Return (x, y) of the center of cell containing provided text 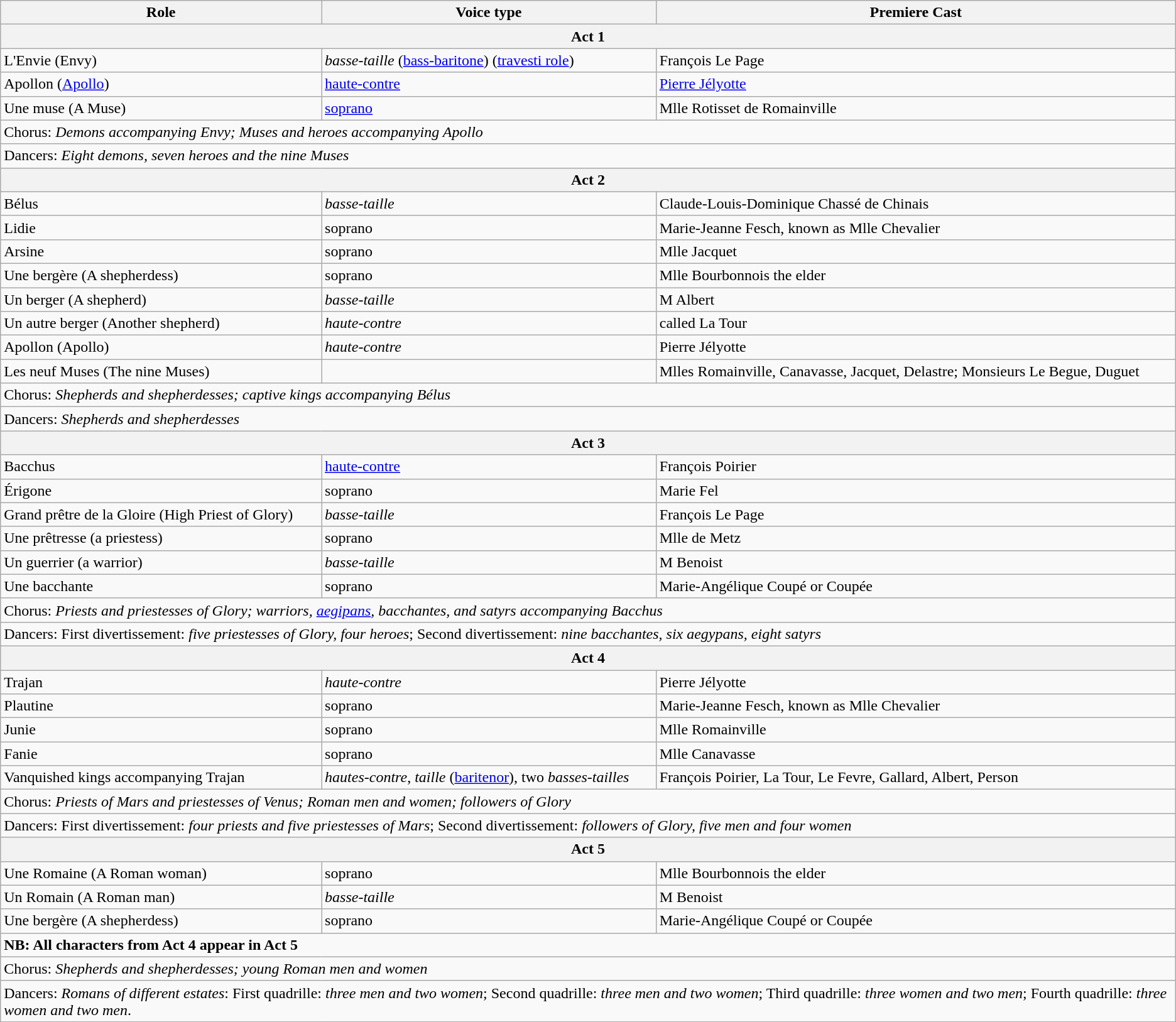
Junie (161, 730)
Mlle Romainville (916, 730)
Act 2 (588, 180)
Plautine (161, 706)
François Poirier, La Tour, Le Fevre, Gallard, Albert, Person (916, 778)
Act 5 (588, 849)
Mlles Romainville, Canavasse, Jacquet, Delastre; Monsieurs Le Begue, Duguet (916, 371)
Voice type (489, 13)
Chorus: Shepherds and shepherdesses; captive kings accompanying Bélus (588, 395)
Premiere Cast (916, 13)
Un berger (A shepherd) (161, 300)
Érigone (161, 491)
Bacchus (161, 467)
Mlle Canavasse (916, 754)
Chorus: Shepherds and shepherdesses; young Roman men and women (588, 969)
Act 3 (588, 443)
Act 1 (588, 36)
Mlle de Metz (916, 538)
hautes-contre, taille (baritenor), two basses-tailles (489, 778)
Vanquished kings accompanying Trajan (161, 778)
Act 4 (588, 658)
Chorus: Priests and priestesses of Glory; warriors, aegipans, bacchantes, and satyrs accompanying Bacchus (588, 610)
Arsine (161, 251)
Une bacchante (161, 586)
Un Romain (A Roman man) (161, 897)
Chorus: Priests of Mars and priestesses of Venus; Roman men and women; followers of Glory (588, 802)
Les neuf Muses (The nine Muses) (161, 371)
François Poirier (916, 467)
Dancers: Shepherds and shepherdesses (588, 419)
M Albert (916, 300)
Grand prêtre de la Gloire (High Priest of Glory) (161, 514)
Lidie (161, 227)
Dancers: First divertissement: four priests and five priestesses of Mars; Second divertissement: followers of Glory, five men and four women (588, 825)
Un autre berger (Another shepherd) (161, 323)
Claude-Louis-Dominique Chassé de Chinais (916, 204)
Une Romaine (A Roman woman) (161, 873)
basse-taille (bass-baritone) (travesti role) (489, 60)
Chorus: Demons accompanying Envy; Muses and heroes accompanying Apollo (588, 132)
Dancers: First divertissement: five priestesses of Glory, four heroes; Second divertissement: nine bacchantes, six aegypans, eight satyrs (588, 634)
Bélus (161, 204)
Une muse (A Muse) (161, 108)
Dancers: Eight demons, seven heroes and the nine Muses (588, 156)
called La Tour (916, 323)
Trajan (161, 682)
Un guerrier (a warrior) (161, 562)
NB: All characters from Act 4 appear in Act 5 (588, 945)
L'Envie (Envy) (161, 60)
Mlle Rotisset de Romainville (916, 108)
Marie Fel (916, 491)
Une prêtresse (a priestess) (161, 538)
Fanie (161, 754)
Mlle Jacquet (916, 251)
Role (161, 13)
